Extract the [X, Y] coordinate from the center of the cell holding the provided text.  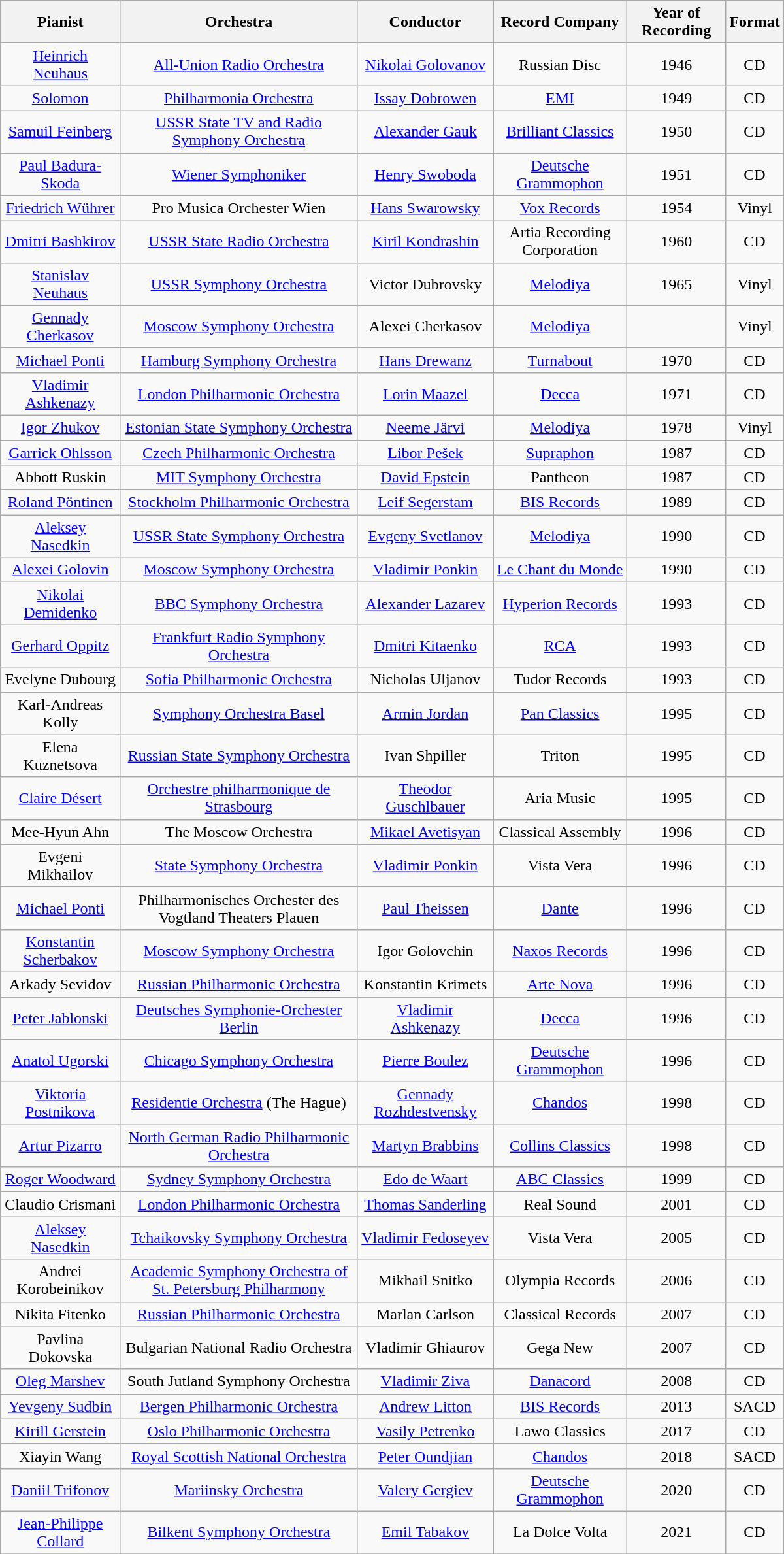
Martyn Brabbins [425, 1146]
1960 [677, 242]
Olympia Records [561, 1281]
Vladimir Ghiaurov [425, 1347]
Hyperion Records [561, 604]
Mikael Avetisyan [425, 832]
Orchestre philharmonique de Strasbourg [239, 799]
BBC Symphony Orchestra [239, 604]
South Jutland Symphony Orchestra [239, 1381]
Arkady Sevidov [60, 984]
2001 [677, 1204]
Arte Nova [561, 984]
Frankfurt Radio Symphony Orchestra [239, 646]
1951 [677, 174]
The Moscow Orchestra [239, 832]
Czech Philharmonic Orchestra [239, 453]
Vasily Petrenko [425, 1431]
Nicholas Uljanov [425, 680]
MIT Symphony Orchestra [239, 478]
Dmitri Bashkirov [60, 242]
Pro Musica Orchester Wien [239, 208]
Lorin Maazel [425, 393]
Year of Recording [677, 22]
Solomon [60, 98]
Kirill Gerstein [60, 1431]
Nikolai Demidenko [60, 604]
USSR State TV and Radio Symphony Orchestra [239, 132]
Record Company [561, 22]
Konstantin Krimets [425, 984]
Dmitri Kitaenko [425, 646]
1971 [677, 393]
Le Chant du Monde [561, 570]
Bergen Philharmonic Orchestra [239, 1406]
Lawo Classics [561, 1431]
Andrei Korobeinikov [60, 1281]
2008 [677, 1381]
Alexander Lazarev [425, 604]
Deutsches Symphonie-Orchester Berlin [239, 1018]
Alexei Golovin [60, 570]
2020 [677, 1490]
Roland Pöntinen [60, 503]
Nikita Fitenko [60, 1314]
Libor Pešek [425, 453]
1949 [677, 98]
Viktoria Postnikova [60, 1103]
Mee-Hyun Ahn [60, 832]
Yevgeny Sudbin [60, 1406]
Vladimir Ziva [425, 1381]
Garrick Ohlsson [60, 453]
EMI [561, 98]
1970 [677, 360]
Gennady Cherkasov [60, 327]
Turnabout [561, 360]
Triton [561, 755]
Gega New [561, 1347]
Danacord [561, 1381]
Andrew Litton [425, 1406]
Philharmonisches Orchester des Vogtland Theaters Plauen [239, 908]
Conductor [425, 22]
Valery Gergiev [425, 1490]
Evgeni Mikhailov [60, 865]
Tudor Records [561, 680]
Pan Classics [561, 714]
Leif Segerstam [425, 503]
Supraphon [561, 453]
Symphony Orchestra Basel [239, 714]
Gennady Rozhdestvensky [425, 1103]
Wiener Symphoniker [239, 174]
USSR State Radio Orchestra [239, 242]
Artia Recording Corporation [561, 242]
Format [755, 22]
Heinrich Neuhaus [60, 64]
Edo de Waart [425, 1180]
Paul Theissen [425, 908]
1950 [677, 132]
USSR State Symphony Orchestra [239, 536]
Nikolai Golovanov [425, 64]
Alexei Cherkasov [425, 327]
Aria Music [561, 799]
Residentie Orchestra (The Hague) [239, 1103]
Evgeny Svetlanov [425, 536]
1965 [677, 284]
Sydney Symphony Orchestra [239, 1180]
Brilliant Classics [561, 132]
Pierre Boulez [425, 1061]
Peter Oundjian [425, 1456]
Hans Drewanz [425, 360]
Paul Badura-Skoda [60, 174]
Igor Zhukov [60, 427]
ABC Classics [561, 1180]
Peter Jablonski [60, 1018]
Konstantin Scherbakov [60, 950]
David Epstein [425, 478]
Russian Disc [561, 64]
Classical Assembly [561, 832]
Roger Woodward [60, 1180]
Igor Golovchin [425, 950]
Philharmonia Orchestra [239, 98]
Ivan Shpiller [425, 755]
Gerhard Oppitz [60, 646]
Friedrich Wührer [60, 208]
Chicago Symphony Orchestra [239, 1061]
Kiril Kondrashin [425, 242]
Bulgarian National Radio Orchestra [239, 1347]
Theodor Guschlbauer [425, 799]
USSR Symphony Orchestra [239, 284]
Claire Désert [60, 799]
Jean-Philippe Collard [60, 1532]
La Dolce Volta [561, 1532]
1999 [677, 1180]
2005 [677, 1238]
Oleg Marshev [60, 1381]
Armin Jordan [425, 714]
Vladimir Fedoseyev [425, 1238]
Royal Scottish National Orchestra [239, 1456]
Xiayin Wang [60, 1456]
All-Union Radio Orchestra [239, 64]
Stockholm Philharmonic Orchestra [239, 503]
Collins Classics [561, 1146]
Dante [561, 908]
Artur Pizarro [60, 1146]
North German Radio Philharmonic Orchestra [239, 1146]
Henry Swoboda [425, 174]
Naxos Records [561, 950]
Real Sound [561, 1204]
Anatol Ugorski [60, 1061]
1978 [677, 427]
Issay Dobrowen [425, 98]
Victor Dubrovsky [425, 284]
Elena Kuznetsova [60, 755]
Estonian State Symphony Orchestra [239, 427]
Russian State Symphony Orchestra [239, 755]
2013 [677, 1406]
Tchaikovsky Symphony Orchestra [239, 1238]
Mariinsky Orchestra [239, 1490]
Bilkent Symphony Orchestra [239, 1532]
Neeme Järvi [425, 427]
2021 [677, 1532]
Hamburg Symphony Orchestra [239, 360]
2017 [677, 1431]
Hans Swarowsky [425, 208]
Oslo Philharmonic Orchestra [239, 1431]
Marlan Carlson [425, 1314]
Claudio Crismani [60, 1204]
Daniil Trifonov [60, 1490]
Alexander Gauk [425, 132]
2018 [677, 1456]
Vox Records [561, 208]
Pantheon [561, 478]
2006 [677, 1281]
1954 [677, 208]
Classical Records [561, 1314]
Pianist [60, 22]
Mikhail Snitko [425, 1281]
Thomas Sanderling [425, 1204]
Karl-Andreas Kolly [60, 714]
Pavlina Dokovska [60, 1347]
Sofia Philharmonic Orchestra [239, 680]
1989 [677, 503]
1946 [677, 64]
RCA [561, 646]
Samuil Feinberg [60, 132]
Abbott Ruskin [60, 478]
Orchestra [239, 22]
State Symphony Orchestra [239, 865]
Emil Tabakov [425, 1532]
Stanislav Neuhaus [60, 284]
Evelyne Dubourg [60, 680]
Academic Symphony Orchestra of St. Petersburg Philharmony [239, 1281]
